Determine the [x, y] coordinate at the center of the cell enclosing the given text.  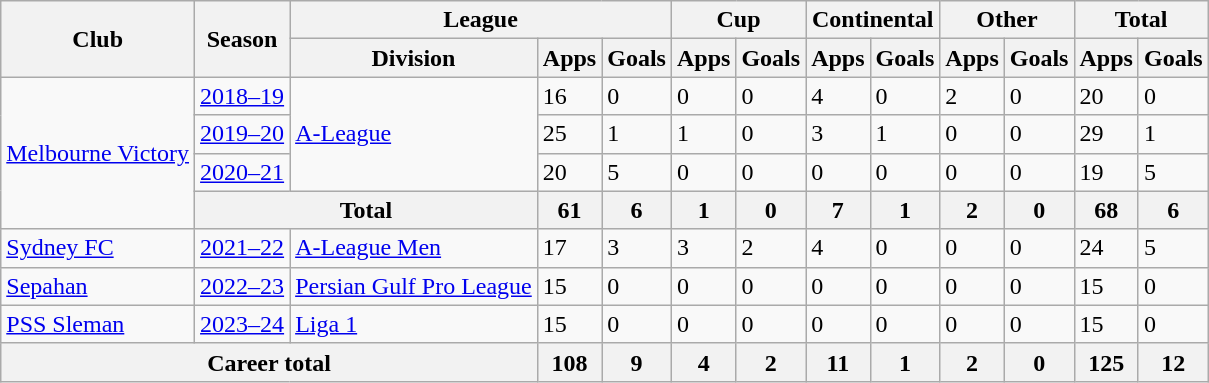
17 [569, 248]
7 [838, 210]
Division [414, 58]
2018–19 [242, 96]
A-League Men [414, 248]
Sydney FC [98, 248]
12 [1173, 362]
108 [569, 362]
A-League [414, 134]
PSS Sleman [98, 324]
61 [569, 210]
9 [637, 362]
2019–20 [242, 134]
Liga 1 [414, 324]
68 [1106, 210]
25 [569, 134]
2021–22 [242, 248]
2022–23 [242, 286]
24 [1106, 248]
29 [1106, 134]
16 [569, 96]
Sepahan [98, 286]
League [481, 20]
2023–24 [242, 324]
125 [1106, 362]
Career total [270, 362]
Cup [738, 20]
Season [242, 39]
Melbourne Victory [98, 153]
2020–21 [242, 172]
19 [1106, 172]
Persian Gulf Pro League [414, 286]
Other [1007, 20]
Continental [873, 20]
11 [838, 362]
Club [98, 39]
